Return [X, Y] of the center of cell containing provided text 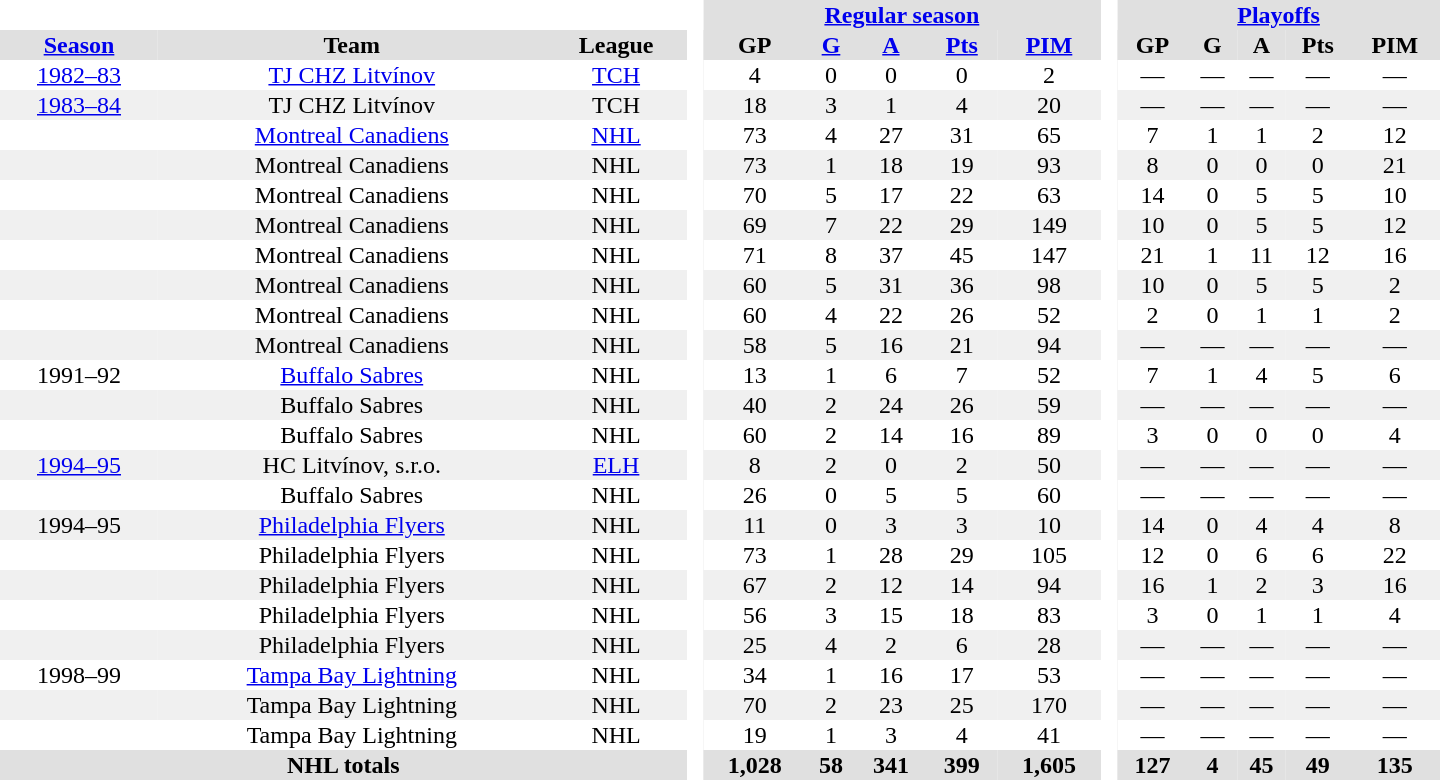
40 [755, 405]
67 [755, 585]
59 [1049, 405]
127 [1152, 765]
20 [1049, 105]
36 [962, 285]
53 [1049, 675]
98 [1049, 285]
Season [79, 45]
341 [892, 765]
50 [1049, 465]
37 [892, 255]
34 [755, 675]
399 [962, 765]
105 [1049, 555]
1998–99 [79, 675]
1982–83 [79, 75]
Regular season [902, 15]
83 [1049, 615]
1,605 [1049, 765]
89 [1049, 435]
93 [1049, 165]
Playoffs [1278, 15]
1,028 [755, 765]
24 [892, 405]
49 [1318, 765]
27 [892, 135]
135 [1395, 765]
13 [755, 375]
63 [1049, 195]
HC Litvínov, s.r.o. [352, 465]
NHL totals [344, 765]
170 [1049, 705]
23 [892, 705]
League [616, 45]
ELH [616, 465]
Team [352, 45]
69 [755, 225]
147 [1049, 255]
149 [1049, 225]
56 [755, 615]
1991–92 [79, 375]
65 [1049, 135]
71 [755, 255]
41 [1049, 735]
15 [892, 615]
1983–84 [79, 105]
